Detect which cell encompasses the target text, then output its [X, Y] center coordinate. 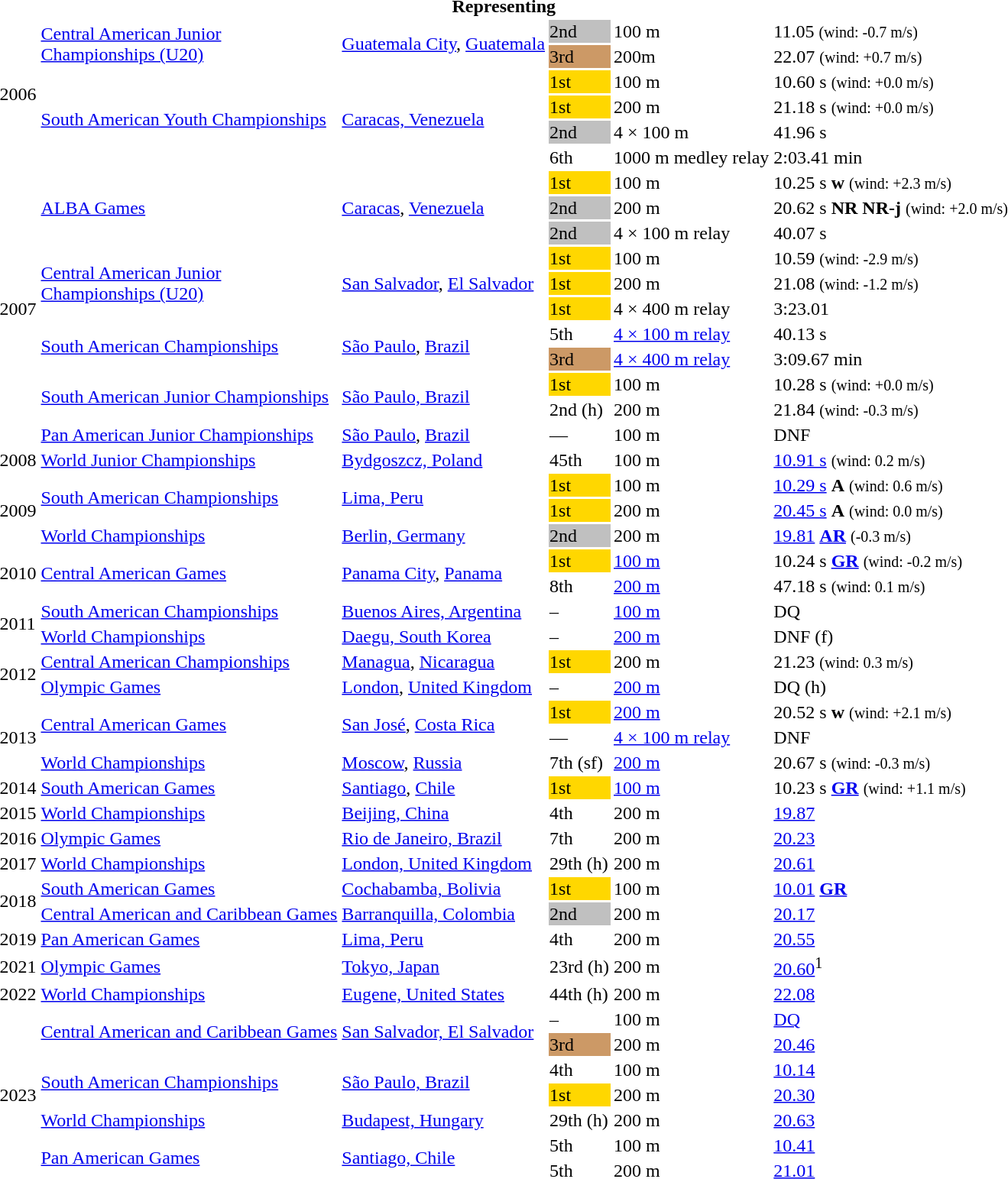
44th (h) [579, 994]
San José, Costa Rica [443, 724]
Pan American Junior Championships [190, 435]
7th (sf) [579, 763]
Tokyo, Japan [443, 967]
Beijing, China [443, 813]
8th [579, 586]
Santiago, Chile [443, 788]
Berlin, Germany [443, 536]
Rio de Janeiro, Brazil [443, 838]
2nd (h) [579, 410]
Daegu, South Korea [443, 636]
Eugene, United States [443, 994]
45th [579, 460]
World Junior Championships [190, 460]
200m [692, 57]
Central American Championships [190, 662]
23rd (h) [579, 967]
Bydgoszcz, Poland [443, 460]
4 × 100 m [692, 132]
Moscow, Russia [443, 763]
6th [579, 157]
Budapest, Hungary [443, 1120]
Cochabamba, Bolivia [443, 889]
1000 m medley relay [692, 157]
Buenos Aires, Argentina [443, 611]
ALBA Games [190, 208]
Guatemala City, Guatemala [443, 44]
Managua, Nicaragua [443, 662]
South American Junior Championships [190, 397]
South American Youth Championships [190, 119]
Barranquilla, Colombia [443, 914]
7th [579, 838]
Pan American Games [190, 939]
Panama City, Panama [443, 573]
